Scan for the cell matching the given text and deliver its [x, y] coordinate at center. 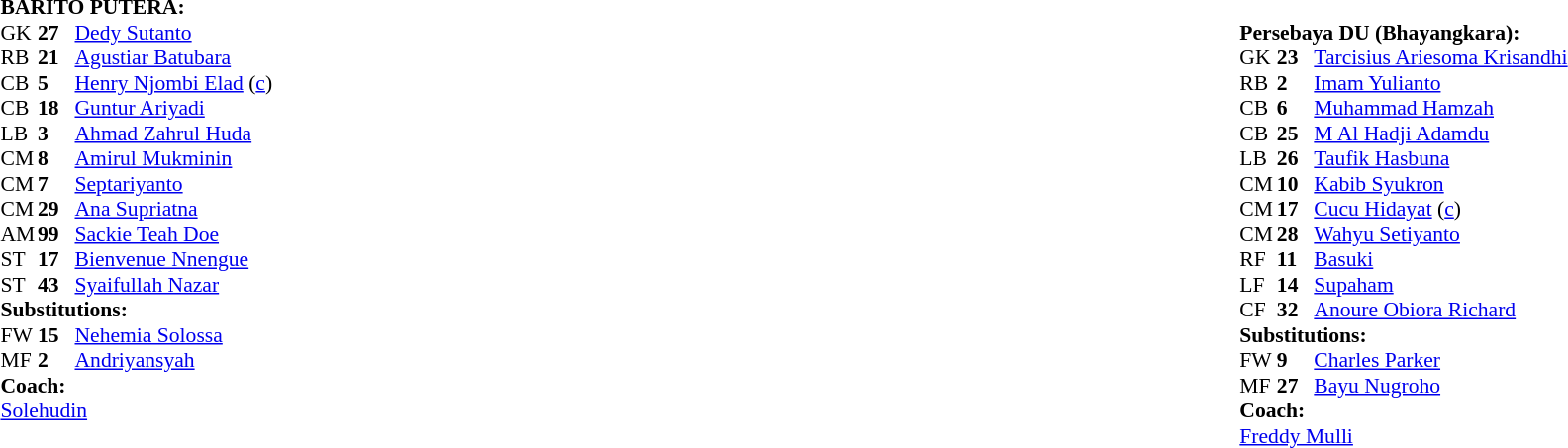
Amirul Mukminin [174, 159]
Muhammad Hamzah [1440, 108]
Basuki [1440, 260]
Sackie Teah Doe [174, 234]
Dedy Sutanto [174, 33]
Ana Supriatna [174, 209]
Bayu Nugroho [1440, 386]
11 [1296, 260]
7 [56, 184]
26 [1296, 159]
Tarcisius Ariesoma Krisandhi [1440, 58]
Wahyu Setiyanto [1440, 234]
3 [56, 134]
Supaham [1440, 285]
15 [56, 335]
21 [56, 58]
Kabib Syukron [1440, 184]
Taufik Hasbuna [1440, 159]
10 [1296, 184]
8 [56, 159]
32 [1296, 310]
5 [56, 83]
Andriyansyah [174, 361]
6 [1296, 108]
Syaifullah Nazar [174, 285]
14 [1296, 285]
25 [1296, 134]
9 [1296, 361]
Anoure Obiora Richard [1440, 310]
Bienvenue Nnengue [174, 260]
AM [19, 234]
Cucu Hidayat (c) [1440, 209]
43 [56, 285]
28 [1296, 234]
CF [1258, 310]
Henry Njombi Elad (c) [174, 83]
RF [1258, 260]
18 [56, 108]
Ahmad Zahrul Huda [174, 134]
23 [1296, 58]
Agustiar Batubara [174, 58]
Charles Parker [1440, 361]
Septariyanto [174, 184]
29 [56, 209]
Solehudin [137, 410]
Guntur Ariyadi [174, 108]
99 [56, 234]
M Al Hadji Adamdu [1440, 134]
Imam Yulianto [1440, 83]
LF [1258, 285]
Nehemia Solossa [174, 335]
